Scan for the cell matching the given text and deliver its (x, y) coordinate at center. 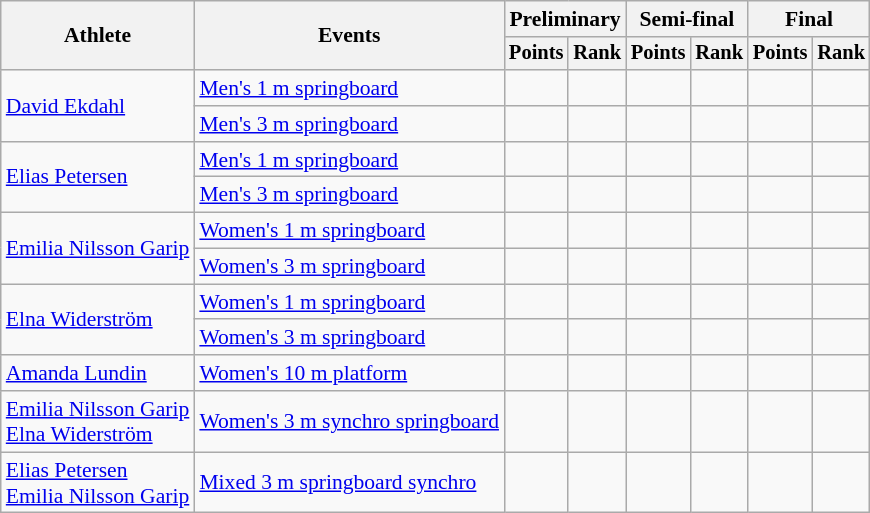
Women's 10 m platform (349, 373)
Events (349, 36)
Elna Widerström (98, 320)
Elias PetersenEmilia Nilsson Garip (98, 482)
Mixed 3 m springboard synchro (349, 482)
Emilia Nilsson GaripElna Widerström (98, 422)
Elias Petersen (98, 178)
Women's 3 m synchro springboard (349, 422)
Emilia Nilsson Garip (98, 248)
Semi-final (687, 19)
David Ekdahl (98, 106)
Athlete (98, 36)
Final (809, 19)
Amanda Lundin (98, 373)
Preliminary (565, 19)
